Search for the cell housing the specified text and yield its [x, y] center coordinate. 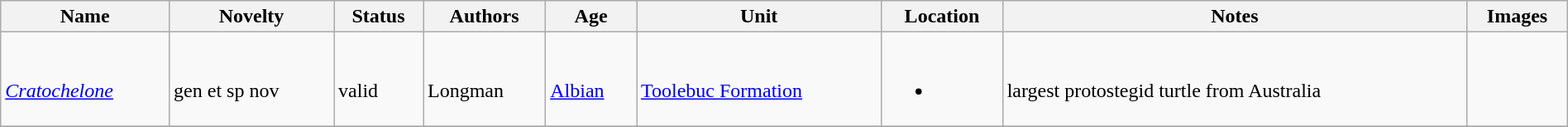
Location [942, 17]
Name [85, 17]
Age [591, 17]
Notes [1235, 17]
valid [379, 80]
Longman [485, 80]
Images [1517, 17]
Unit [759, 17]
Status [379, 17]
Novelty [251, 17]
Albian [591, 80]
gen et sp nov [251, 80]
Cratochelone [85, 80]
Toolebuc Formation [759, 80]
Authors [485, 17]
largest protostegid turtle from Australia [1235, 80]
